Detect which cell encompasses the target text, then output its [X, Y] center coordinate. 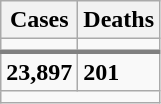
Cases [40, 20]
201 [119, 71]
23,897 [40, 71]
Deaths [119, 20]
